Find where the given text appears and provide that cell's center as [x, y] coordinate. 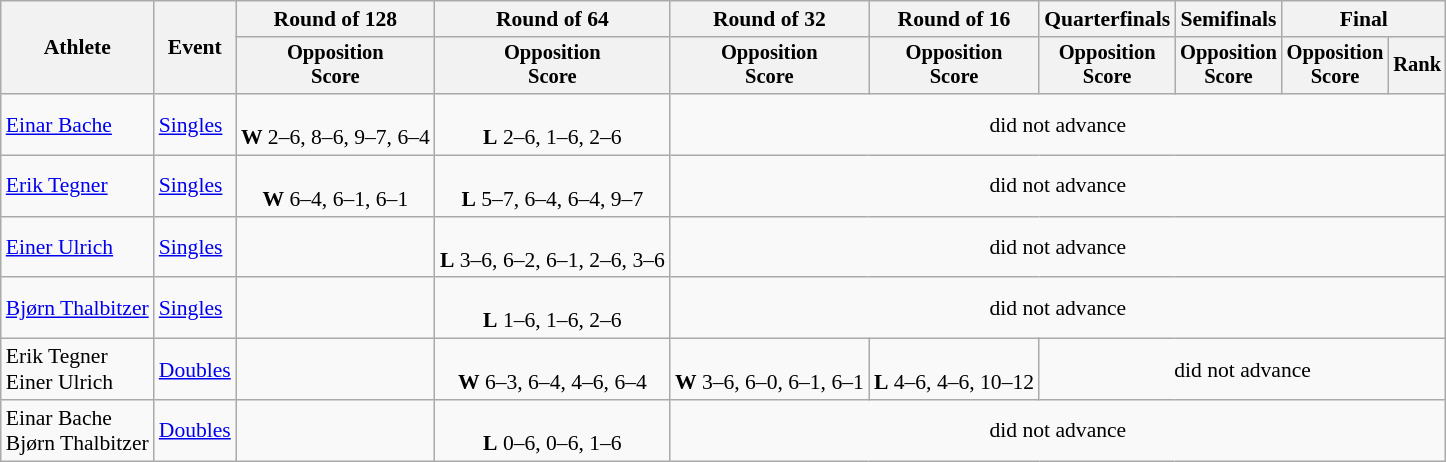
L 2–6, 1–6, 2–6 [552, 124]
Final [1364, 19]
Semifinals [1228, 19]
W 6–4, 6–1, 6–1 [336, 186]
Athlete [78, 48]
Erik Tegner [78, 186]
L 4–6, 4–6, 10–12 [954, 370]
L 0–6, 0–6, 1–6 [552, 430]
L 1–6, 1–6, 2–6 [552, 308]
Einer Ulrich [78, 248]
Einar Bache Bjørn Thalbitzer [78, 430]
Round of 16 [954, 19]
Round of 64 [552, 19]
Quarterfinals [1107, 19]
L 5–7, 6–4, 6–4, 9–7 [552, 186]
W 3–6, 6–0, 6–1, 6–1 [770, 370]
L 3–6, 6–2, 6–1, 2–6, 3–6 [552, 248]
Rank [1417, 66]
Einar Bache [78, 124]
W 6–3, 6–4, 4–6, 6–4 [552, 370]
Event [195, 48]
Erik Tegner Einer Ulrich [78, 370]
Round of 128 [336, 19]
Round of 32 [770, 19]
W 2–6, 8–6, 9–7, 6–4 [336, 124]
Bjørn Thalbitzer [78, 308]
